Locate the cell with the specified text and output its [X, Y] center coordinate. 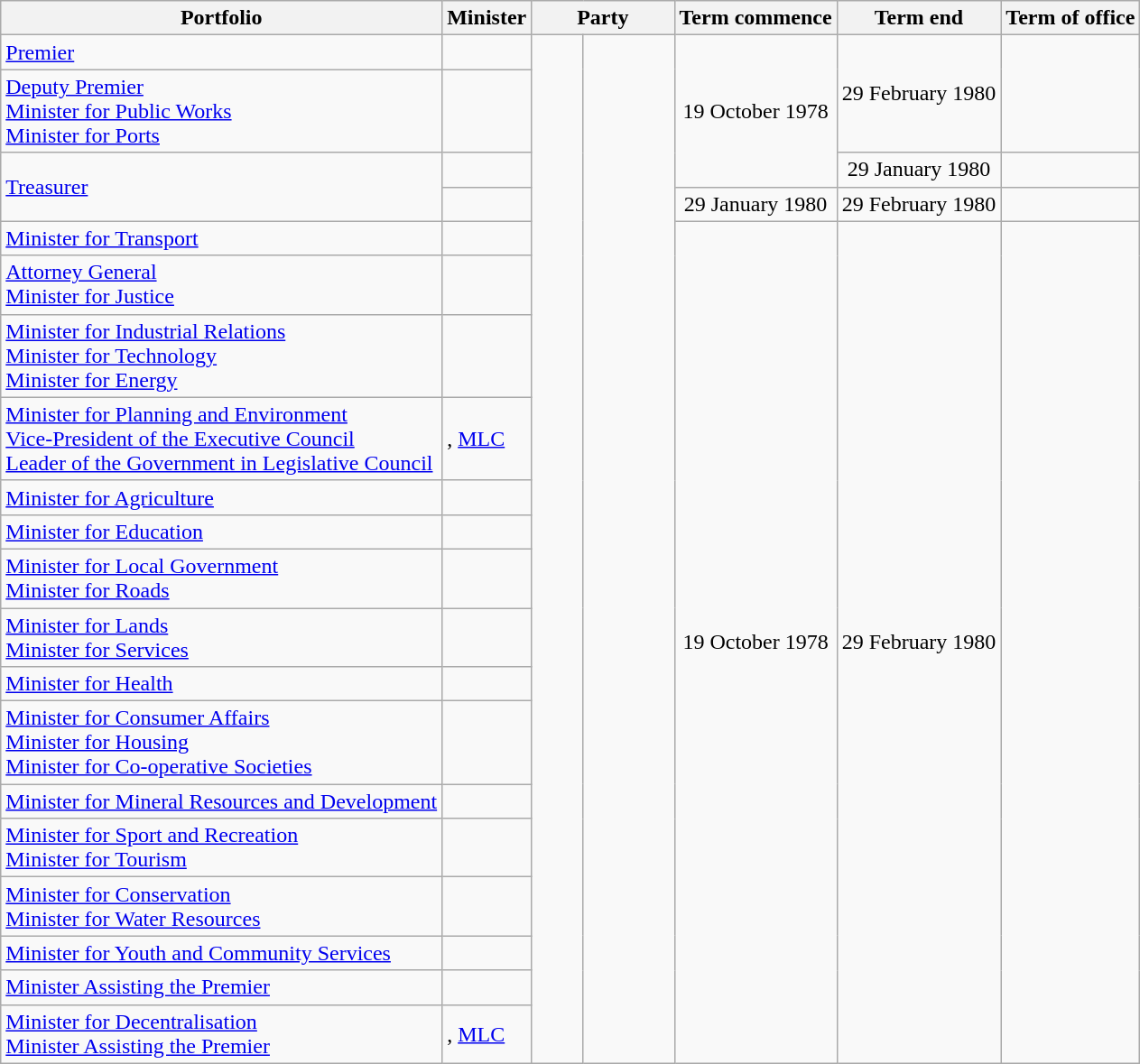
Minister for LandsMinister for Services [222, 637]
Minister for Consumer AffairsMinister for HousingMinister for Co-operative Societies [222, 743]
Term of office [1070, 18]
Minister for Education [222, 532]
Minister for Health [222, 684]
Term end [919, 18]
Premier [222, 52]
Minister for Local GovernmentMinister for Roads [222, 578]
Minister Assisting the Premier [222, 987]
Minister for Sport and RecreationMinister for Tourism [222, 848]
Minister for Youth and Community Services [222, 953]
Party [603, 18]
Portfolio [222, 18]
Minister [487, 18]
Treasurer [222, 187]
Minister for Planning and EnvironmentVice-President of the Executive CouncilLeader of the Government in Legislative Council [222, 439]
Term commence [755, 18]
Deputy PremierMinister for Public WorksMinister for Ports [222, 111]
Minister for DecentralisationMinister Assisting the Premier [222, 1034]
Minister for Industrial RelationsMinister for TechnologyMinister for Energy [222, 356]
Minister for Transport [222, 238]
Minister for Agriculture [222, 497]
Minister for ConservationMinister for Water Resources [222, 906]
Attorney GeneralMinister for Justice [222, 285]
Minister for Mineral Resources and Development [222, 801]
